Provide the (x, y) coordinate of the cell's center where the given text is located.  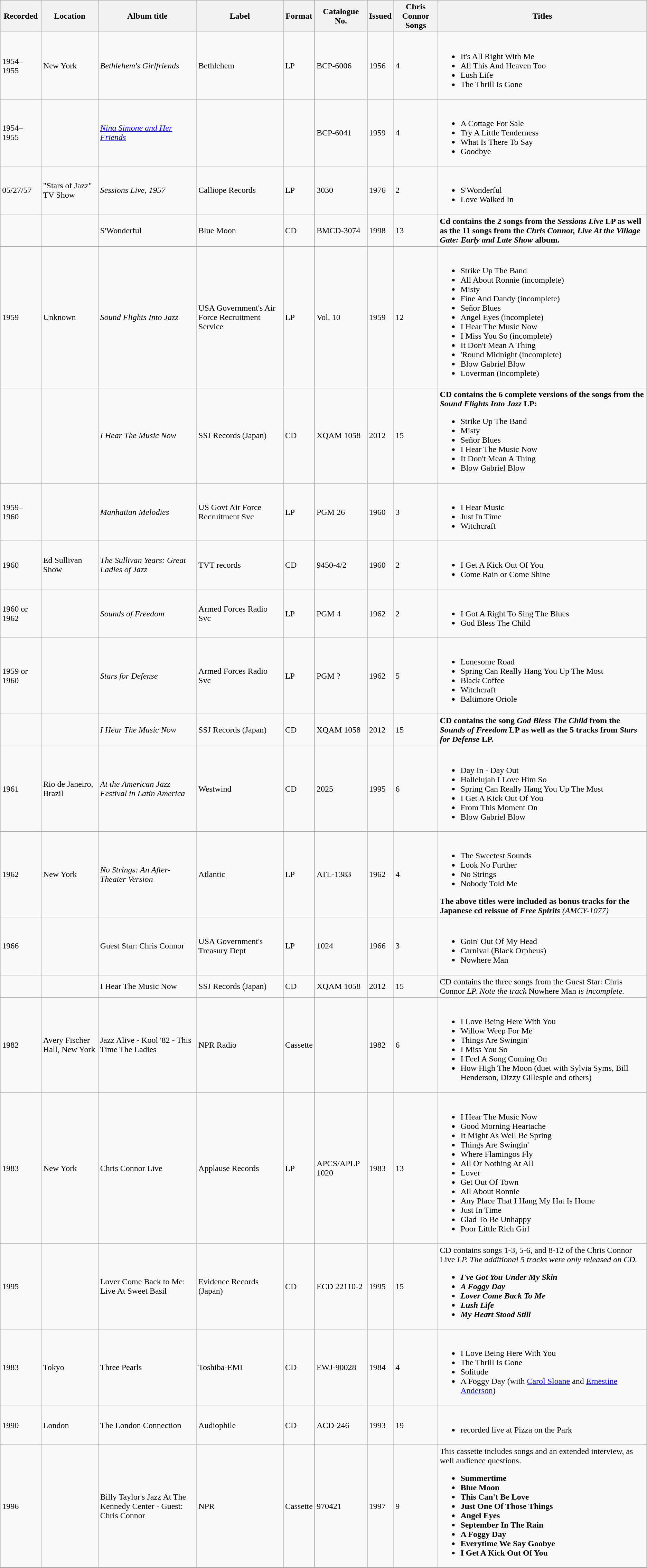
Rio de Janeiro, Brazil (70, 788)
BCP-6006 (341, 66)
I Get A Kick Out Of YouCome Rain or Come Shine (542, 565)
Calliope Records (240, 190)
1990 (21, 1425)
Issued (380, 16)
Stars for Defense (147, 676)
12 (416, 317)
Lonesome RoadSpring Can Really Hang You Up The MostBlack CoffeeWitchcraftBaltimore Oriole (542, 676)
ATL-1383 (341, 875)
Applause Records (240, 1168)
Blue Moon (240, 230)
1961 (21, 788)
Guest Star: Chris Connor (147, 946)
It's All Right With MeAll This And Heaven TooLush LifeThe Thrill Is Gone (542, 66)
The London Connection (147, 1425)
1024 (341, 946)
Avery Fischer Hall, New York (70, 1045)
Vol. 10 (341, 317)
1998 (380, 230)
Location (70, 16)
PGM ? (341, 676)
I Love Being Here With YouThe Thrill Is GoneSolitudeA Foggy Day (with Carol Sloane and Ernestine Anderson) (542, 1368)
Sounds of Freedom (147, 613)
CD contains the song God Bless The Child from the Sounds of Freedom LP as well as the 5 tracks from Stars for Defense LP. (542, 730)
USA Government's Treasury Dept (240, 946)
Recorded (21, 16)
9 (416, 1506)
recorded live at Pizza on the Park (542, 1425)
A Cottage For SaleTry A Little TendernessWhat Is There To SayGoodbye (542, 133)
Lover Come Back to Me: Live At Sweet Basil (147, 1286)
Billy Taylor's Jazz At The Kennedy Center - Guest: Chris Connor (147, 1506)
TVT records (240, 565)
Album title (147, 16)
At the American Jazz Festival in Latin America (147, 788)
1993 (380, 1425)
Chris Connor Live (147, 1168)
Day In - Day OutHallelujah I Love Him SoSpring Can Really Hang You Up The MostI Get A Kick Out Of YouFrom This Moment OnBlow Gabriel Blow (542, 788)
ACD-246 (341, 1425)
CD contains the three songs from the Guest Star: Chris Connor LP. Note the track Nowhere Man is incomplete. (542, 986)
1956 (380, 66)
No Strings: An After-Theater Version (147, 875)
Ed Sullivan Show (70, 565)
Goin' Out Of My HeadCarnival (Black Orpheus)Nowhere Man (542, 946)
NPR Radio (240, 1045)
5 (416, 676)
APCS/APLP 1020 (341, 1168)
ECD 22110-2 (341, 1286)
EWJ-90028 (341, 1368)
PGM 4 (341, 613)
19 (416, 1425)
1997 (380, 1506)
Catalogue No. (341, 16)
Sessions Live, 1957 (147, 190)
3030 (341, 190)
Manhattan Melodies (147, 512)
PGM 26 (341, 512)
BMCD-3074 (341, 230)
Format (299, 16)
Sound Flights Into Jazz (147, 317)
Nina Simone and Her Friends (147, 133)
London (70, 1425)
S'Wonderful (147, 230)
Audiophile (240, 1425)
Bethlehem (240, 66)
1984 (380, 1368)
NPR (240, 1506)
970421 (341, 1506)
1996 (21, 1506)
Evidence Records (Japan) (240, 1286)
Toshiba-EMI (240, 1368)
US Govt Air Force Recruitment Svc (240, 512)
"Stars of Jazz" TV Show (70, 190)
1959 or 1960 (21, 676)
Westwind (240, 788)
Titles (542, 16)
Tokyo (70, 1368)
1960 or 1962 (21, 613)
1959–1960 (21, 512)
Unknown (70, 317)
Chris Connor Songs (416, 16)
Cd contains the 2 songs from the Sessions Live LP as well as the 11 songs from the Chris Connor, Live At the Village Gate: Early and Late Show album. (542, 230)
BCP-6041 (341, 133)
Label (240, 16)
Jazz Alive - Kool '82 - This Time The Ladies (147, 1045)
1976 (380, 190)
05/27/57 (21, 190)
The Sullivan Years: Great Ladies of Jazz (147, 565)
I Hear MusicJust In TimeWitchcraft (542, 512)
Bethlehem's Girlfriends (147, 66)
9450-4/2 (341, 565)
Atlantic (240, 875)
S'WonderfulLove Walked In (542, 190)
I Got A Right To Sing The BluesGod Bless The Child (542, 613)
USA Government's Air Force Recruitment Service (240, 317)
Three Pearls (147, 1368)
2025 (341, 788)
